For the text-containing cell, return its midpoint in [X, Y] coordinate format. 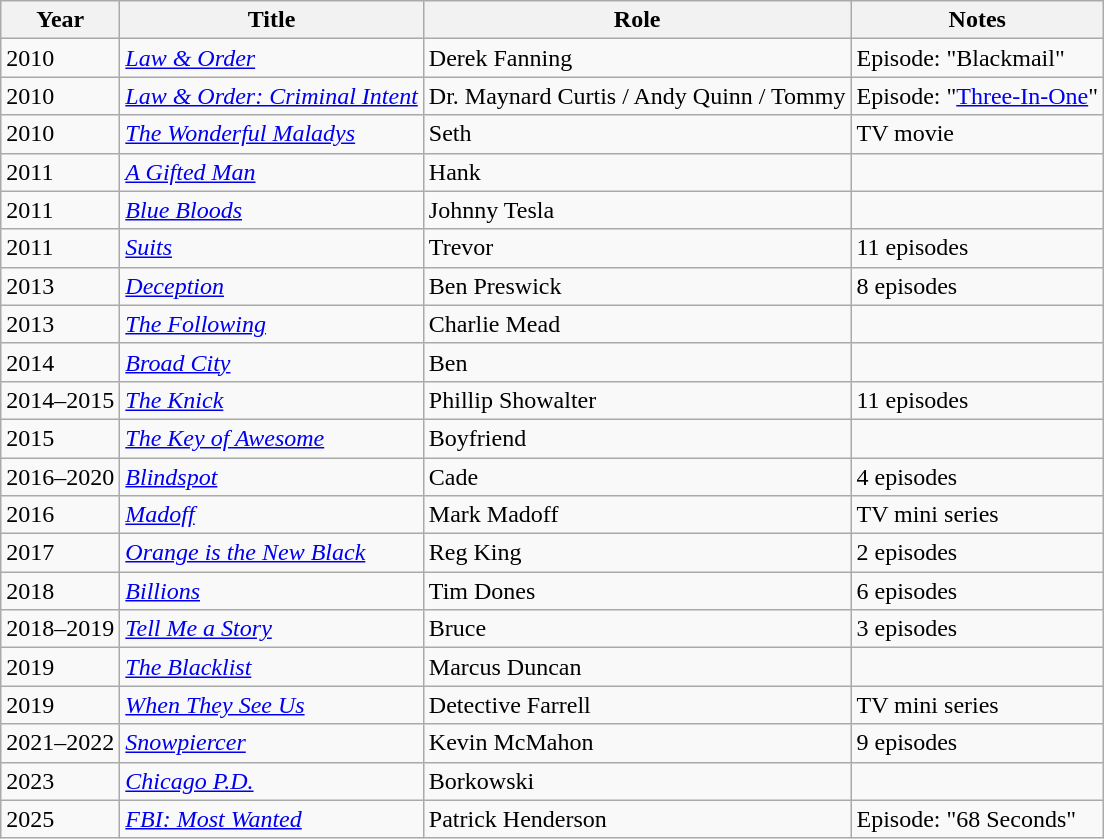
Johnny Tesla [637, 210]
2014–2015 [60, 400]
Borkowski [637, 781]
Law & Order: Criminal Intent [272, 96]
Marcus Duncan [637, 667]
Kevin McMahon [637, 743]
8 episodes [978, 286]
6 episodes [978, 591]
2021–2022 [60, 743]
FBI: Most Wanted [272, 819]
The Blacklist [272, 667]
Charlie Mead [637, 324]
2018–2019 [60, 629]
Boyfriend [637, 438]
Notes [978, 20]
Hank [637, 172]
Patrick Henderson [637, 819]
2014 [60, 362]
Madoff [272, 515]
Snowpiercer [272, 743]
A Gifted Man [272, 172]
4 episodes [978, 477]
2025 [60, 819]
The Knick [272, 400]
Role [637, 20]
2016–2020 [60, 477]
Suits [272, 248]
9 episodes [978, 743]
Trevor [637, 248]
2 episodes [978, 553]
Episode: "68 Seconds" [978, 819]
The Following [272, 324]
Reg King [637, 553]
Blindspot [272, 477]
Law & Order [272, 58]
Blue Bloods [272, 210]
Dr. Maynard Curtis / Andy Quinn / Tommy [637, 96]
Episode: "Blackmail" [978, 58]
TV movie [978, 134]
2018 [60, 591]
Mark Madoff [637, 515]
Tell Me a Story [272, 629]
Phillip Showalter [637, 400]
2015 [60, 438]
Detective Farrell [637, 705]
Billions [272, 591]
Broad City [272, 362]
The Key of Awesome [272, 438]
Chicago P.D. [272, 781]
2016 [60, 515]
Derek Fanning [637, 58]
Cade [637, 477]
3 episodes [978, 629]
Ben [637, 362]
Title [272, 20]
When They See Us [272, 705]
Episode: "Three-In-One" [978, 96]
Year [60, 20]
Orange is the New Black [272, 553]
Seth [637, 134]
2023 [60, 781]
Bruce [637, 629]
Deception [272, 286]
2017 [60, 553]
The Wonderful Maladys [272, 134]
Ben Preswick [637, 286]
Tim Dones [637, 591]
